From the cell containing the given text, extract its center point as [X, Y] coordinate. 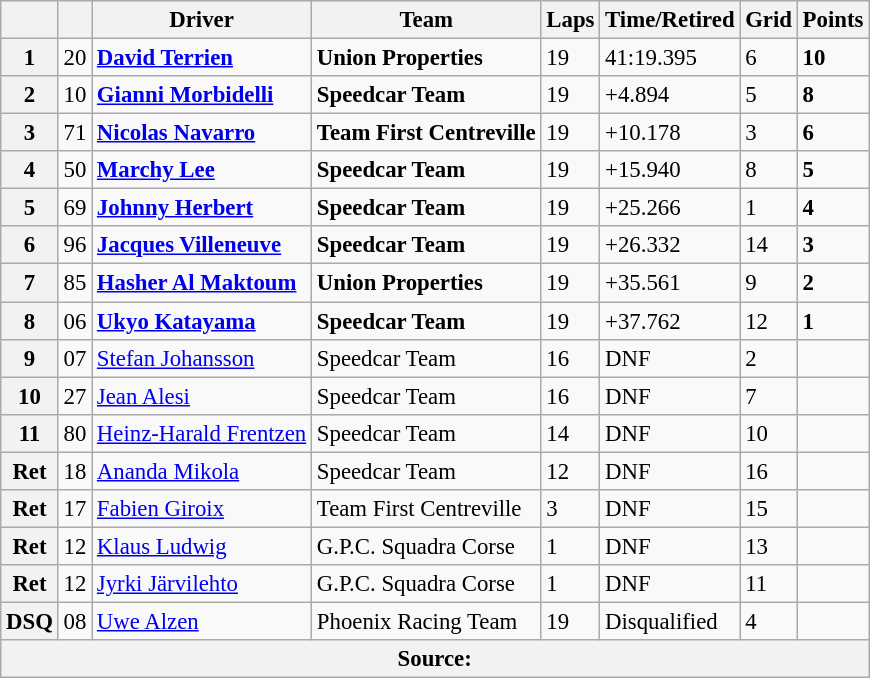
15 [768, 509]
Jacques Villeneuve [202, 245]
Hasher Al Maktoum [202, 283]
+4.894 [670, 95]
Ananda Mikola [202, 471]
Johnny Herbert [202, 208]
Ukyo Katayama [202, 321]
Source: [435, 659]
18 [74, 471]
Phoenix Racing Team [427, 621]
+26.332 [670, 245]
Points [832, 20]
13 [768, 546]
Driver [202, 20]
Uwe Alzen [202, 621]
27 [74, 396]
Klaus Ludwig [202, 546]
David Terrien [202, 58]
17 [74, 509]
+35.561 [670, 283]
+25.266 [670, 208]
06 [74, 321]
Gianni Morbidelli [202, 95]
Nicolas Navarro [202, 133]
71 [74, 133]
Marchy Lee [202, 170]
Time/Retired [670, 20]
08 [74, 621]
DSQ [30, 621]
Heinz-Harald Frentzen [202, 433]
07 [74, 358]
69 [74, 208]
+37.762 [670, 321]
Jyrki Järvilehto [202, 584]
50 [74, 170]
Grid [768, 20]
Jean Alesi [202, 396]
80 [74, 433]
Stefan Johansson [202, 358]
20 [74, 58]
Disqualified [670, 621]
Team [427, 20]
Fabien Giroix [202, 509]
+10.178 [670, 133]
41:19.395 [670, 58]
+15.940 [670, 170]
Laps [570, 20]
85 [74, 283]
96 [74, 245]
